For the text-containing cell, return its midpoint in [x, y] coordinate format. 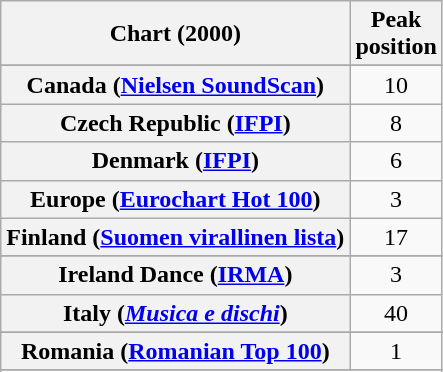
Finland (Suomen virallinen lista) [176, 237]
6 [396, 161]
17 [396, 237]
Peakposition [396, 34]
8 [396, 123]
Romania (Romanian Top 100) [176, 351]
10 [396, 85]
40 [396, 313]
Chart (2000) [176, 34]
1 [396, 351]
Denmark (IFPI) [176, 161]
Canada (Nielsen SoundScan) [176, 85]
Czech Republic (IFPI) [176, 123]
Ireland Dance (IRMA) [176, 275]
Europe (Eurochart Hot 100) [176, 199]
Italy (Musica e dischi) [176, 313]
